Return [X, Y] of the center of cell containing provided text 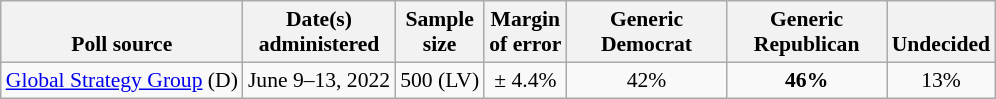
June 9–13, 2022 [319, 80]
46% [807, 80]
500 (LV) [440, 80]
Undecided [941, 32]
± 4.4% [525, 80]
Global Strategy Group (D) [122, 80]
13% [941, 80]
Date(s)administered [319, 32]
GenericRepublican [807, 32]
Samplesize [440, 32]
Marginof error [525, 32]
Poll source [122, 32]
42% [646, 80]
GenericDemocrat [646, 32]
